Return the (X, Y) coordinate for the center point of the cell that contains the specified text.  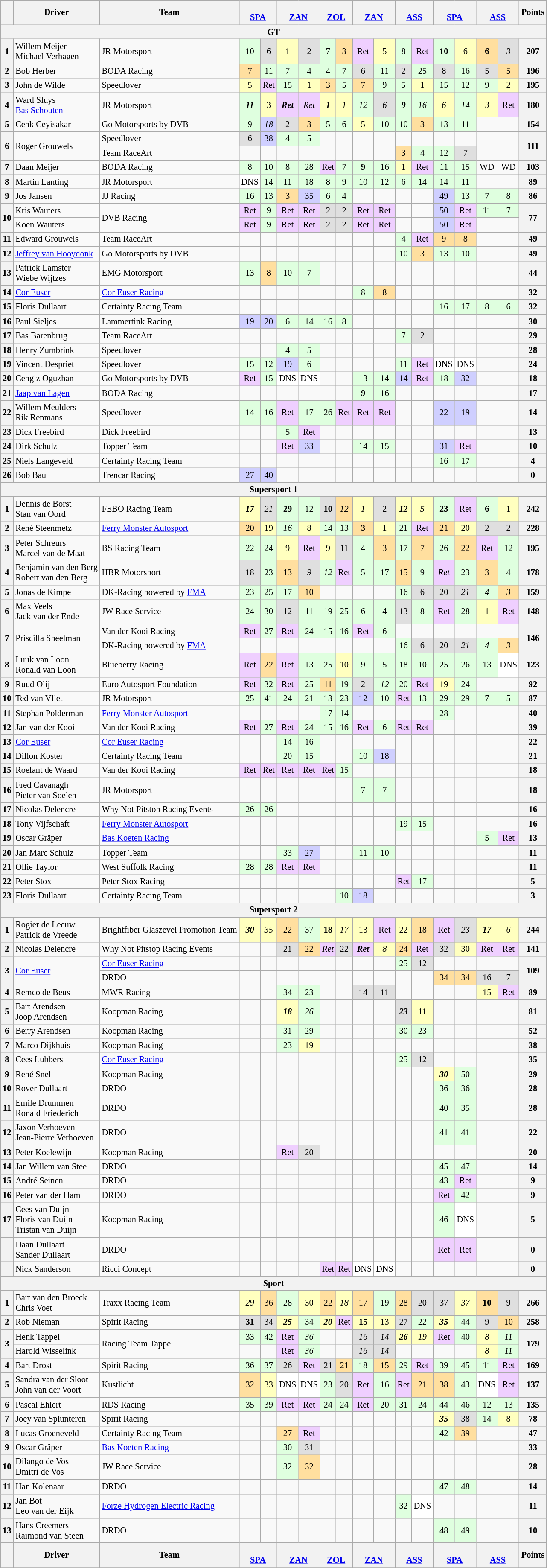
Cees van Duijn Floris van Duijn Tristan van Duijn (56, 1220)
169 (533, 1366)
Brightfiber Glaszevel Promotion Team (170, 930)
Berry Arendsen (56, 1031)
Nick Sanderson (56, 1269)
Supersport 2 (273, 910)
207 (533, 52)
77 (533, 218)
179 (533, 1344)
GT (273, 32)
135 (533, 1405)
Ward Sluys Bas Schouten (56, 105)
Marco Dijkhuis (56, 1046)
Tony Vijfschaft (56, 824)
103 (533, 168)
78 (533, 1419)
JJ Racing (170, 196)
Willem Meulders Rik Renmans (56, 413)
Daan Meijer (56, 168)
Rob Nieman (56, 1323)
Lucas Groeneveld (56, 1433)
Jaxon Verhoeven Jean-Pierre Verhoeven (56, 1133)
146 (533, 638)
Bart Arendsen Joop Arendsen (56, 1012)
Martin Lanting (56, 182)
Roelant de Waard (56, 771)
Priscilla Speelman (56, 638)
Roger Grouwels (56, 146)
Blueberry Racing (170, 665)
Supersport 1 (273, 490)
178 (533, 573)
52 (533, 1031)
EMG Motorsport (170, 273)
123 (533, 665)
Bob Bau (56, 475)
Peter Schreurs Marcel van de Maat (56, 548)
René Steenmetz (56, 529)
RDS Racing (170, 1405)
Traxx Racing Team (170, 1303)
Bas Barenbrug (56, 336)
Pascal Ehlert (56, 1405)
Cengiz Oguzhan (56, 379)
FEBO Racing Team (170, 509)
Dilango de Vos Dmitri de Vos (56, 1467)
Willem Meijer Michael Verhagen (56, 52)
Euro Autosport Foundation (170, 685)
HBR Motorsport (170, 573)
DVB Racing (170, 218)
Sandra van der Sloot John van der Voort (56, 1385)
Rogier de Leeuw Patrick de Vreede (56, 930)
Ruud Olij (56, 685)
Benjamin van den Berg Robert van den Berg (56, 573)
West Suffolk Racing (170, 867)
André Seinen (56, 1181)
Peter Stox (56, 881)
196 (533, 71)
Peter Koelewijn (56, 1152)
Trencar Racing (170, 475)
Koen Wauters (56, 225)
Bart Drost (56, 1366)
Paul Sieljes (56, 321)
154 (533, 125)
Kustlicht (170, 1385)
Joey van Splunteren (56, 1419)
Hans Creemers Raimond van Steen (56, 1531)
92 (533, 685)
242 (533, 509)
Dillon Koster (56, 756)
Henry Zumbrink (56, 350)
Ollie Taylor (56, 867)
Dennis de Borst Stan van Oord (56, 509)
Dirk Schulz (56, 446)
244 (533, 930)
159 (533, 592)
Bart van den Broeck Chris Voet (56, 1303)
148 (533, 612)
Fred Cavanagh Pieter van Soelen (56, 790)
Henk Tappel (56, 1337)
87 (533, 699)
86 (533, 196)
Emile Drummen Ronald Friederich (56, 1108)
Jos Jansen (56, 196)
Bob Herber (56, 71)
Jan Marc Schulz (56, 853)
258 (533, 1323)
Remco de Beus (56, 992)
Max Veels Jack van der Ende (56, 612)
Jan Bot Leo van der Eijk (56, 1506)
228 (533, 529)
Cees Lubbers (56, 1060)
Cenk Ceyisakar (56, 125)
Sport (273, 1284)
Luuk van Loon Ronald van Loon (56, 665)
81 (533, 1012)
109 (533, 971)
Rover Dullaart (56, 1089)
Lammertink Racing (170, 321)
Vincent Despriet (56, 364)
Jan Willem van Stee (56, 1167)
Jeffrey van Hooydonk (56, 254)
Patrick Lamster Wiebe Wijtzes (56, 273)
Han Kolenaar (56, 1486)
Jan van der Kooi (56, 728)
René Snel (56, 1074)
Harold Wisselink (56, 1351)
Stephan Polderman (56, 713)
John de Wilde (56, 85)
Ted van Vliet (56, 699)
Peter van der Ham (56, 1195)
Jonas de Kimpe (56, 592)
141 (533, 949)
Jaap van Lagen (56, 393)
Peter Stox Racing (170, 881)
111 (533, 146)
180 (533, 105)
266 (533, 1303)
Daan Dullaart Sander Dullaart (56, 1250)
137 (533, 1385)
BS Racing Team (170, 548)
Edward Grouwels (56, 239)
Ricci Concept (170, 1269)
Kris Wauters (56, 211)
Forze Hydrogen Electric Racing (170, 1506)
MWR Racing (170, 992)
Racing Team Tappel (170, 1344)
Niels Langeveld (56, 461)
